Determine the (X, Y) coordinate at the center of the cell enclosing the given text.  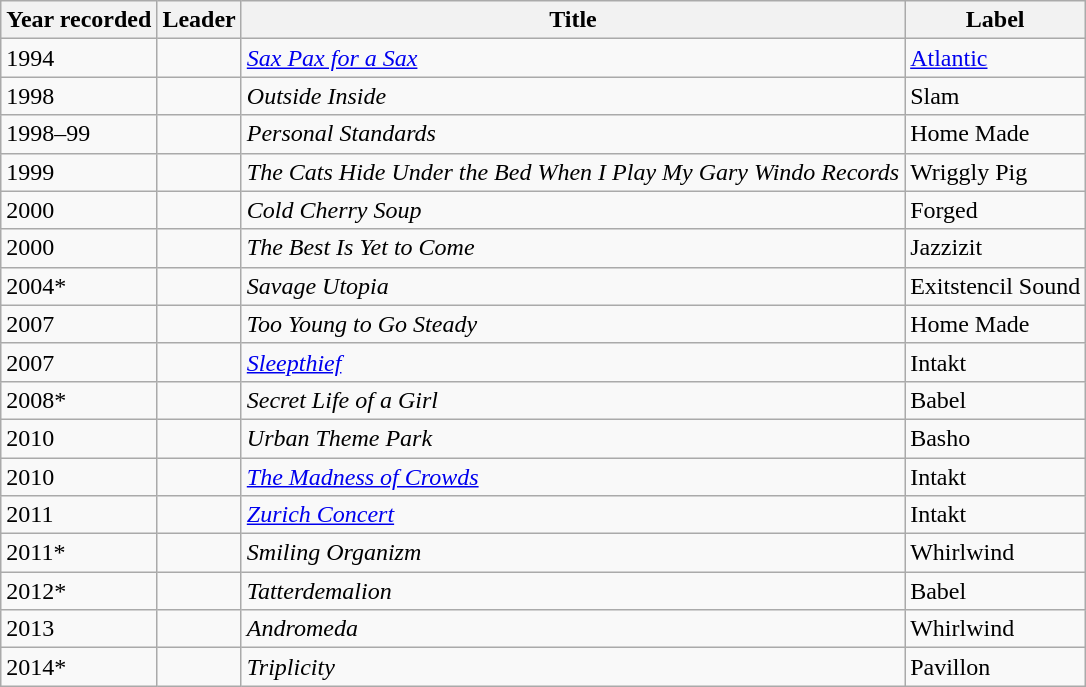
2004* (79, 286)
Pavillon (996, 667)
Tatterdemalion (572, 591)
Personal Standards (572, 134)
Jazzizit (996, 248)
The Cats Hide Under the Bed When I Play My Gary Windo Records (572, 172)
2013 (79, 629)
Basho (996, 438)
Andromeda (572, 629)
Zurich Concert (572, 515)
Label (996, 20)
Savage Utopia (572, 286)
The Best Is Yet to Come (572, 248)
The Madness of Crowds (572, 477)
Urban Theme Park (572, 438)
Title (572, 20)
Atlantic (996, 58)
Cold Cherry Soup (572, 210)
1998–99 (79, 134)
Wriggly Pig (996, 172)
1999 (79, 172)
1998 (79, 96)
Smiling Organizm (572, 553)
Year recorded (79, 20)
Exitstencil Sound (996, 286)
Sleepthief (572, 362)
Leader (199, 20)
Secret Life of a Girl (572, 400)
Slam (996, 96)
Sax Pax for a Sax (572, 58)
Forged (996, 210)
2011* (79, 553)
2011 (79, 515)
Outside Inside (572, 96)
2014* (79, 667)
Too Young to Go Steady (572, 324)
2012* (79, 591)
2008* (79, 400)
Triplicity (572, 667)
1994 (79, 58)
